Locate the cell with the specified text and output its (x, y) center coordinate. 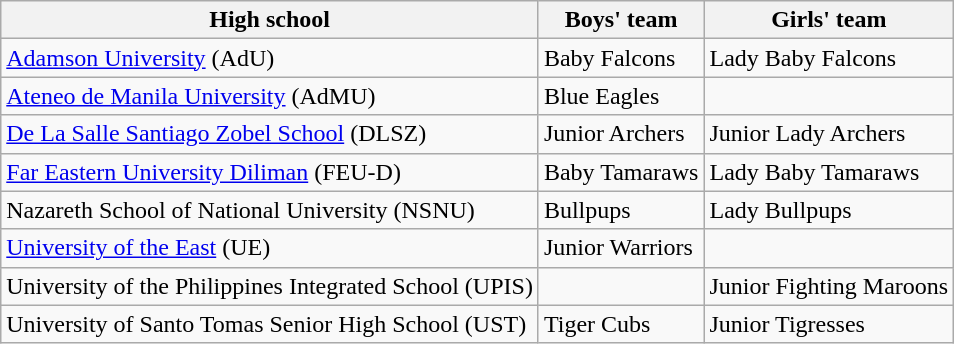
De La Salle Santiago Zobel School (DLSZ) (270, 134)
Nazareth School of National University (NSNU) (270, 210)
Lady Baby Tamaraws (829, 172)
University of the East (UE) (270, 248)
Junior Tigresses (829, 324)
Girls' team (829, 20)
Boys' team (621, 20)
Tiger Cubs (621, 324)
Ateneo de Manila University (AdMU) (270, 96)
Junior Fighting Maroons (829, 286)
University of the Philippines Integrated School (UPIS) (270, 286)
University of Santo Tomas Senior High School (UST) (270, 324)
Far Eastern University Diliman (FEU-D) (270, 172)
Lady Baby Falcons (829, 58)
Adamson University (AdU) (270, 58)
Junior Lady Archers (829, 134)
Blue Eagles (621, 96)
Lady Bullpups (829, 210)
High school (270, 20)
Baby Falcons (621, 58)
Junior Warriors (621, 248)
Baby Tamaraws (621, 172)
Bullpups (621, 210)
Junior Archers (621, 134)
